Extract the (X, Y) coordinate from the center of the cell holding the provided text.  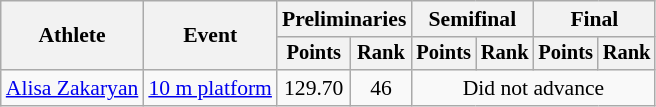
Semifinal (472, 19)
Athlete (72, 36)
129.70 (314, 88)
Final (594, 19)
Did not advance (533, 88)
10 m platform (210, 88)
Event (210, 36)
Preliminaries (344, 19)
Alisa Zakaryan (72, 88)
46 (380, 88)
